Scan for the cell matching the given text and deliver its (X, Y) coordinate at center. 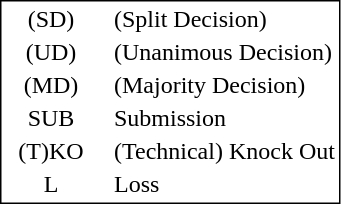
(MD) (50, 85)
Loss (224, 185)
(Split Decision) (224, 19)
(T)KO (50, 151)
Submission (224, 119)
(SD) (50, 19)
L (50, 185)
(Unanimous Decision) (224, 53)
(UD) (50, 53)
(Technical) Knock Out (224, 151)
(Majority Decision) (224, 85)
SUB (50, 119)
